From the cell containing the given text, extract its center point as (x, y) coordinate. 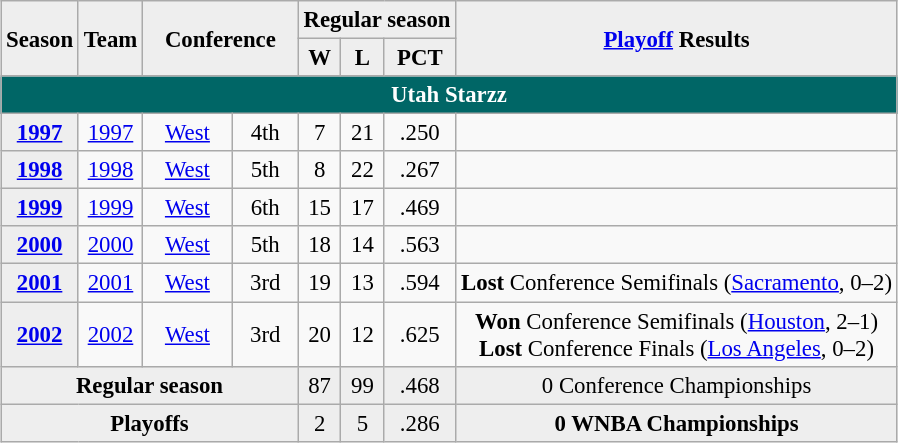
5 (362, 423)
7 (320, 133)
18 (320, 245)
Utah Starzz (450, 95)
Playoff Results (676, 38)
Team (110, 38)
2 (320, 423)
22 (362, 170)
99 (362, 385)
20 (320, 334)
Season (40, 38)
.625 (420, 334)
12 (362, 334)
Won Conference Semifinals (Houston, 2–1)Lost Conference Finals (Los Angeles, 0–2) (676, 334)
4th (265, 133)
8 (320, 170)
L (362, 58)
15 (320, 208)
.469 (420, 208)
.286 (420, 423)
14 (362, 245)
.250 (420, 133)
Conference (221, 38)
PCT (420, 58)
.563 (420, 245)
.468 (420, 385)
0 WNBA Championships (676, 423)
6th (265, 208)
19 (320, 283)
21 (362, 133)
13 (362, 283)
Lost Conference Semifinals (Sacramento, 0–2) (676, 283)
.594 (420, 283)
W (320, 58)
Playoffs (150, 423)
87 (320, 385)
0 Conference Championships (676, 385)
.267 (420, 170)
17 (362, 208)
